Output the (X, Y) coordinate of the center of the cell containing the given text.  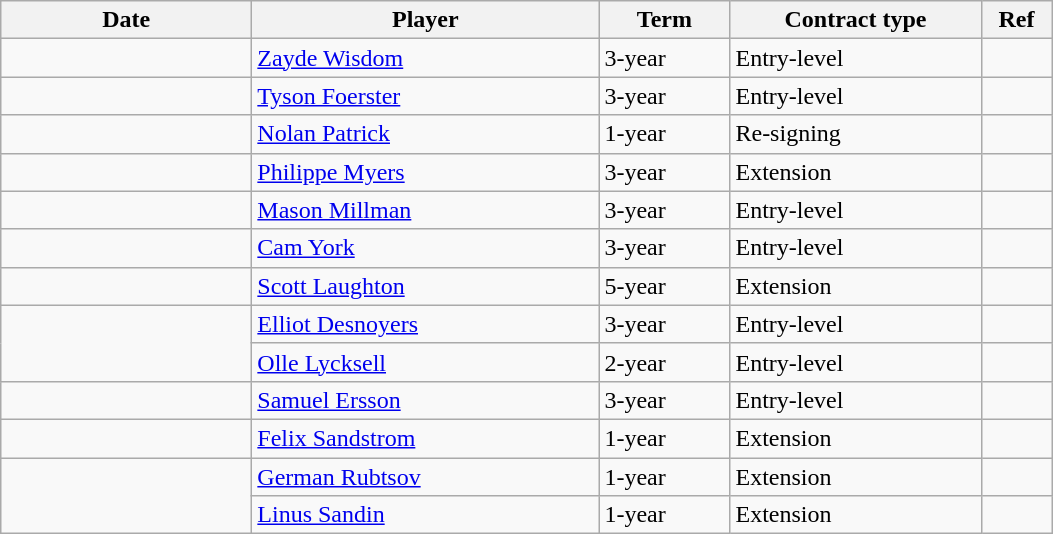
German Rubtsov (426, 477)
Zayde Wisdom (426, 58)
Olle Lycksell (426, 362)
Term (664, 20)
2-year (664, 362)
Tyson Foerster (426, 96)
Cam York (426, 248)
Elliot Desnoyers (426, 324)
Samuel Ersson (426, 400)
Linus Sandin (426, 515)
5-year (664, 286)
Player (426, 20)
Philippe Myers (426, 172)
Date (126, 20)
Scott Laughton (426, 286)
Re-signing (856, 134)
Contract type (856, 20)
Nolan Patrick (426, 134)
Felix Sandstrom (426, 438)
Mason Millman (426, 210)
Ref (1016, 20)
